Determine the [X, Y] coordinate at the center of the cell enclosing the given text.  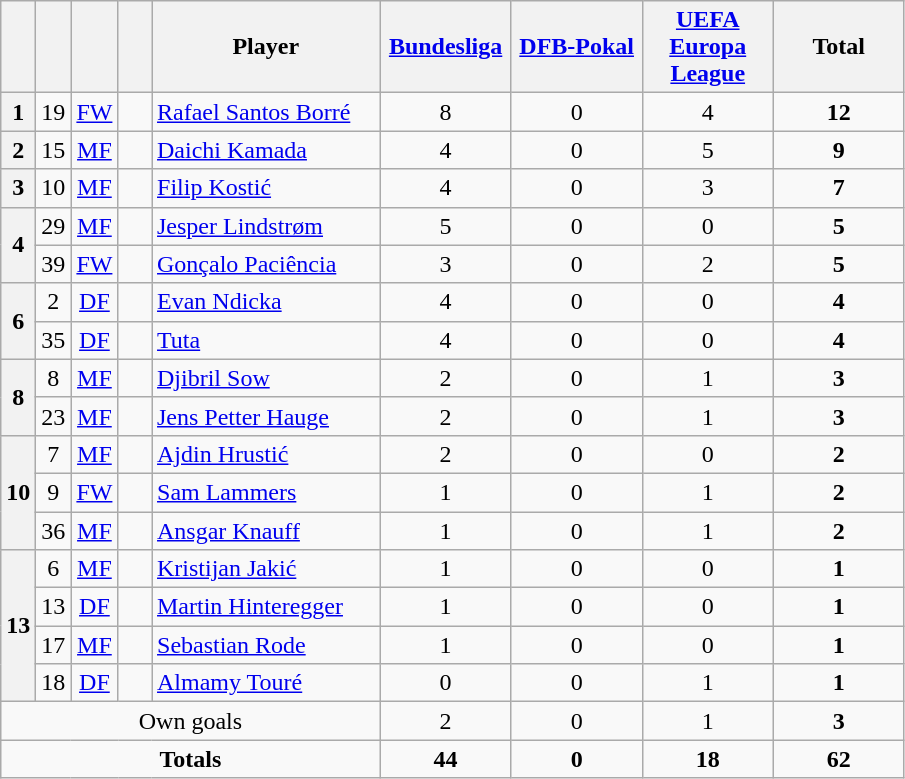
Jens Petter Hauge [266, 416]
Martin Hinteregger [266, 607]
Tuta [266, 340]
Filip Kostić [266, 188]
44 [446, 759]
17 [54, 645]
Jesper Lindstrøm [266, 226]
Sam Lammers [266, 492]
Sebastian Rode [266, 645]
62 [838, 759]
Almamy Touré [266, 683]
Own goals [190, 721]
Rafael Santos Borré [266, 112]
23 [54, 416]
Bundesliga [446, 47]
Gonçalo Paciência [266, 264]
Kristijan Jakić [266, 569]
35 [54, 340]
Ansgar Knauff [266, 531]
19 [54, 112]
29 [54, 226]
Total [838, 47]
36 [54, 531]
UEFA Europa League [708, 47]
Daichi Kamada [266, 150]
12 [838, 112]
Totals [190, 759]
Player [266, 47]
15 [54, 150]
39 [54, 264]
Djibril Sow [266, 378]
Evan Ndicka [266, 302]
Ajdin Hrustić [266, 454]
DFB-Pokal [576, 47]
